Find where the given text appears and provide that cell's center as [X, Y] coordinate. 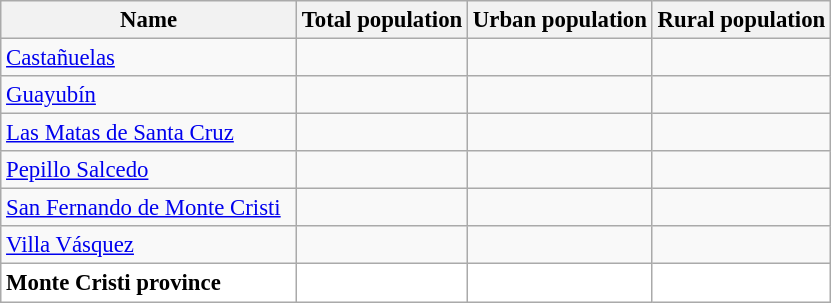
Guayubín [149, 95]
Monte Cristi province [149, 283]
Pepillo Salcedo [149, 170]
Name [149, 20]
Rural population [741, 20]
Urban population [560, 20]
San Fernando de Monte Cristi [149, 208]
Las Matas de Santa Cruz [149, 133]
Villa Vásquez [149, 245]
Total population [382, 20]
Castañuelas [149, 58]
